Find where the given text appears and provide that cell's center as [x, y] coordinate. 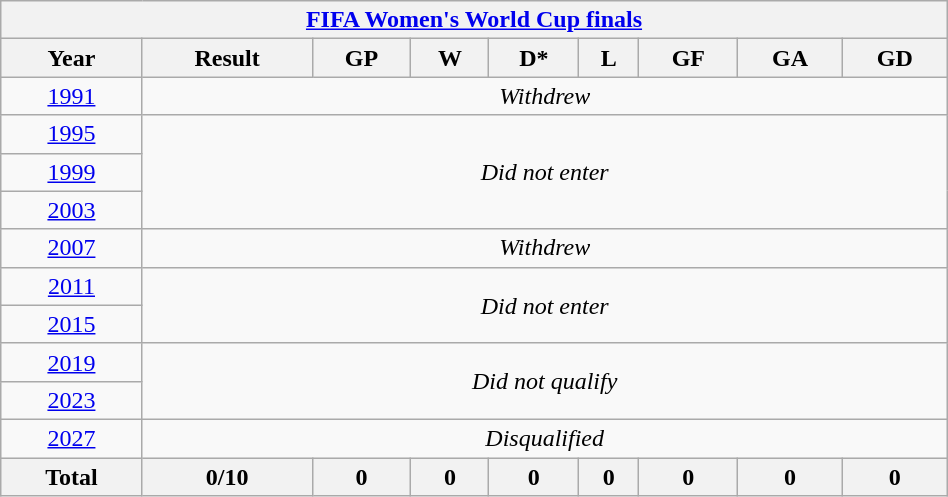
W [450, 58]
2007 [72, 248]
Did not qualify [544, 381]
1995 [72, 134]
1991 [72, 96]
Result [227, 58]
GD [894, 58]
2027 [72, 438]
2019 [72, 362]
0/10 [227, 477]
1999 [72, 172]
L [609, 58]
2015 [72, 324]
GP [362, 58]
2011 [72, 286]
Year [72, 58]
D* [534, 58]
Total [72, 477]
GA [790, 58]
FIFA Women's World Cup finals [474, 20]
2023 [72, 400]
GF [688, 58]
Disqualified [544, 438]
2003 [72, 210]
